Provide the (x, y) coordinate of the cell's center where the given text is located.  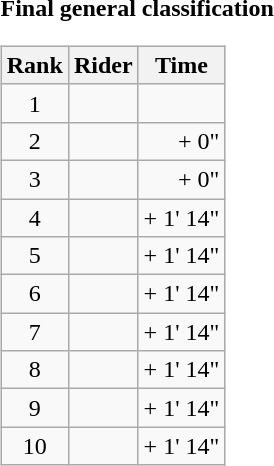
1 (34, 103)
8 (34, 370)
4 (34, 217)
Rider (103, 65)
9 (34, 408)
Time (182, 65)
7 (34, 332)
Rank (34, 65)
3 (34, 179)
2 (34, 141)
10 (34, 446)
6 (34, 294)
5 (34, 256)
